Detect which cell encompasses the target text, then output its [x, y] center coordinate. 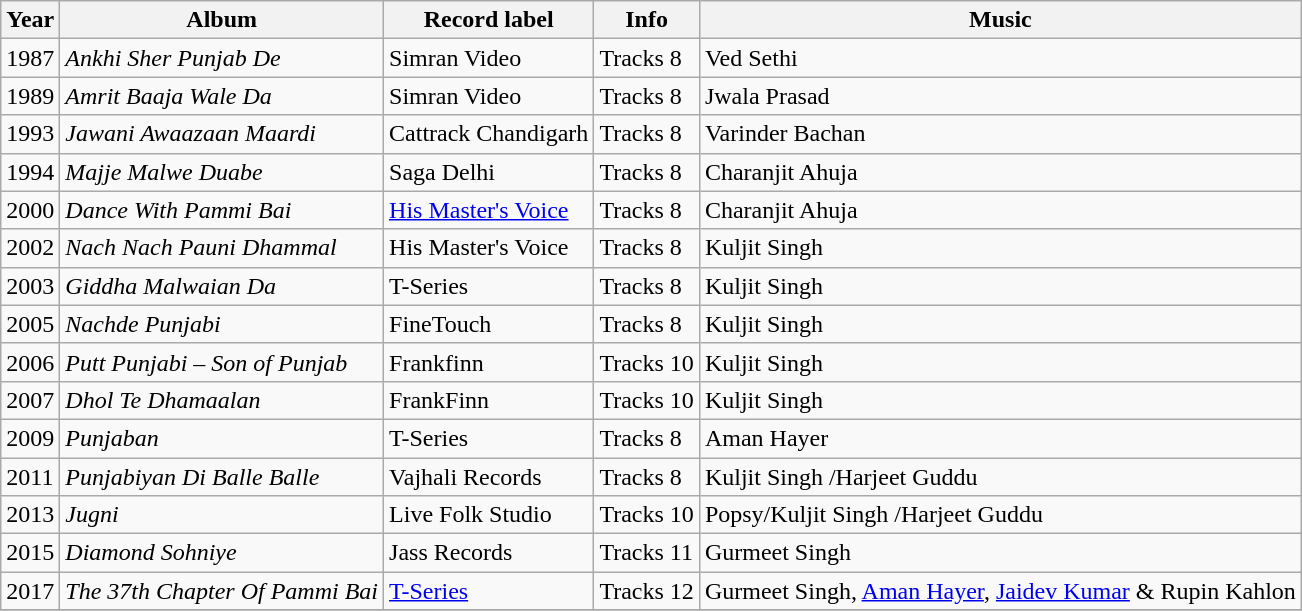
FineTouch [489, 324]
Jwala Prasad [1000, 96]
Majje Malwe Duabe [222, 172]
Music [1000, 20]
2002 [30, 248]
Album [222, 20]
Putt Punjabi – Son of Punjab [222, 362]
Year [30, 20]
Vajhali Records [489, 477]
2009 [30, 438]
Punjaban [222, 438]
Frankfinn [489, 362]
FrankFinn [489, 400]
2017 [30, 591]
Gurmeet Singh [1000, 553]
Record label [489, 20]
Nachde Punjabi [222, 324]
Tracks 11 [647, 553]
2005 [30, 324]
2007 [30, 400]
Diamond Sohniye [222, 553]
2015 [30, 553]
2013 [30, 515]
Ankhi Sher Punjab De [222, 58]
The 37th Chapter Of Pammi Bai [222, 591]
1994 [30, 172]
Kuljit Singh /Harjeet Guddu [1000, 477]
Nach Nach Pauni Dhammal [222, 248]
Giddha Malwaian Da [222, 286]
2011 [30, 477]
Live Folk Studio [489, 515]
2006 [30, 362]
Punjabiyan Di Balle Balle [222, 477]
1989 [30, 96]
2000 [30, 210]
Gurmeet Singh, Aman Hayer, Jaidev Kumar & Rupin Kahlon [1000, 591]
Aman Hayer [1000, 438]
Varinder Bachan [1000, 134]
Dance With Pammi Bai [222, 210]
Dhol Te Dhamaalan [222, 400]
Saga Delhi [489, 172]
1987 [30, 58]
Jass Records [489, 553]
Ved Sethi [1000, 58]
Amrit Baaja Wale Da [222, 96]
Jugni [222, 515]
2003 [30, 286]
Info [647, 20]
Jawani Awaazaan Maardi [222, 134]
Cattrack Chandigarh [489, 134]
Tracks 12 [647, 591]
Popsy/Kuljit Singh /Harjeet Guddu [1000, 515]
1993 [30, 134]
